Locate the cell with the specified text and output its (X, Y) center coordinate. 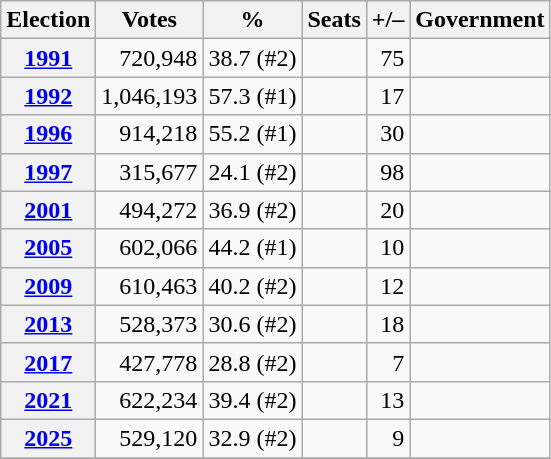
494,272 (150, 210)
720,948 (150, 58)
Votes (150, 20)
315,677 (150, 172)
57.3 (#1) (252, 96)
55.2 (#1) (252, 134)
18 (388, 324)
610,463 (150, 286)
30 (388, 134)
98 (388, 172)
40.2 (#2) (252, 286)
30.6 (#2) (252, 324)
9 (388, 438)
1997 (48, 172)
44.2 (#1) (252, 248)
1992 (48, 96)
602,066 (150, 248)
7 (388, 362)
1996 (48, 134)
Government (480, 20)
2005 (48, 248)
28.8 (#2) (252, 362)
914,218 (150, 134)
1,046,193 (150, 96)
529,120 (150, 438)
75 (388, 58)
10 (388, 248)
Seats (334, 20)
17 (388, 96)
38.7 (#2) (252, 58)
427,778 (150, 362)
622,234 (150, 400)
1991 (48, 58)
13 (388, 400)
24.1 (#2) (252, 172)
32.9 (#2) (252, 438)
39.4 (#2) (252, 400)
Election (48, 20)
20 (388, 210)
2001 (48, 210)
2013 (48, 324)
36.9 (#2) (252, 210)
528,373 (150, 324)
2017 (48, 362)
% (252, 20)
2025 (48, 438)
2021 (48, 400)
12 (388, 286)
2009 (48, 286)
+/– (388, 20)
